Find where the given text appears and provide that cell's center as (X, Y) coordinate. 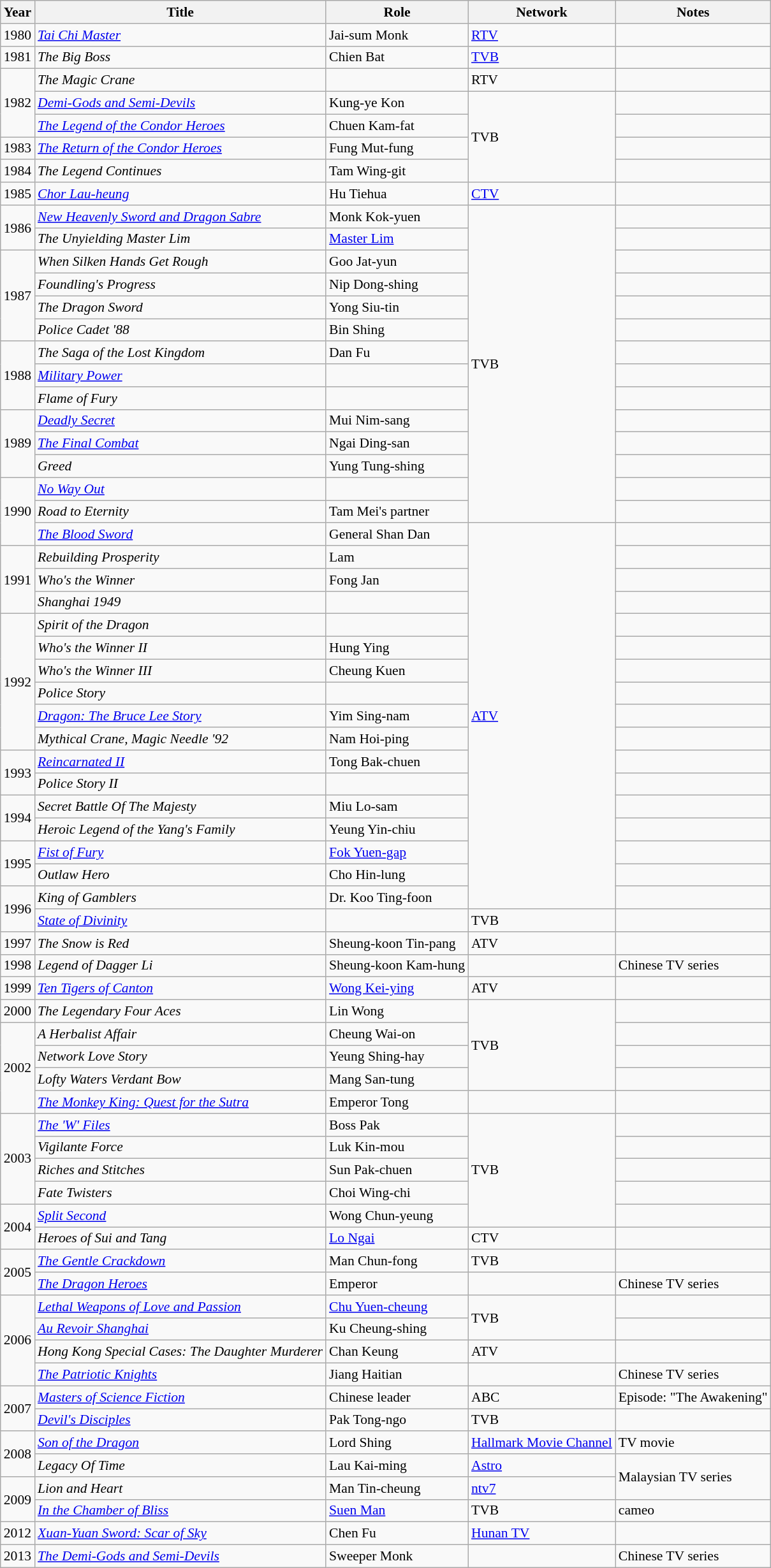
Tai Chi Master (180, 35)
Tam Wing-git (397, 171)
1986 (18, 228)
Dragon: The Bruce Lee Story (180, 716)
1987 (18, 296)
Pak Tong-ngo (397, 1420)
1989 (18, 444)
The Blood Sword (180, 535)
The Demi-Gods and Semi-Devils (180, 1557)
The Legendary Four Aces (180, 1012)
Who's the Winner III (180, 671)
A Herbalist Affair (180, 1034)
Goo Jat-yun (397, 262)
Mang San-tung (397, 1080)
The Gentle Crackdown (180, 1261)
Bin Shing (397, 330)
Fok Yuen-gap (397, 852)
Luk Kin-mou (397, 1147)
Shanghai 1949 (180, 602)
2004 (18, 1226)
Kung-ye Kon (397, 103)
1994 (18, 818)
Notes (693, 12)
Hallmark Movie Channel (542, 1443)
Devil's Disciples (180, 1420)
Cheung Wai-on (397, 1034)
No Way Out (180, 489)
Miu Lo-sam (397, 807)
Mythical Crane, Magic Needle '92 (180, 739)
2006 (18, 1340)
Deadly Secret (180, 421)
1980 (18, 35)
1988 (18, 376)
Heroes of Sui and Tang (180, 1238)
Chor Lau-heung (180, 194)
Heroic Legend of the Yang's Family (180, 830)
Monk Kok-yuen (397, 217)
Emperor Tong (397, 1102)
The Dragon Sword (180, 307)
Who's the Winner (180, 580)
Lofty Waters Verdant Bow (180, 1080)
Flame of Fury (180, 398)
Legend of Dagger Li (180, 966)
The 'W' Files (180, 1125)
2013 (18, 1557)
Au Revoir Shanghai (180, 1329)
Jiang Haitian (397, 1375)
Jai-sum Monk (397, 35)
Yim Sing-nam (397, 716)
Son of the Dragon (180, 1443)
Yung Tung-shing (397, 467)
Chu Yuen-cheung (397, 1307)
Yeung Yin-chiu (397, 830)
Choi Wing-chi (397, 1193)
Lin Wong (397, 1012)
Chinese leader (397, 1397)
Yeung Shing-hay (397, 1057)
General Shan Dan (397, 535)
Spirit of the Dragon (180, 625)
2002 (18, 1068)
Fung Mut-fung (397, 149)
The Unyielding Master Lim (180, 239)
Hung Ying (397, 648)
Split Second (180, 1216)
cameo (693, 1511)
Fate Twisters (180, 1193)
Legacy Of Time (180, 1465)
The Saga of the Lost Kingdom (180, 353)
When Silken Hands Get Rough (180, 262)
Man Tin-cheung (397, 1488)
Cheung Kuen (397, 671)
1984 (18, 171)
Tong Bak-chuen (397, 762)
Lethal Weapons of Love and Passion (180, 1307)
Hunan TV (542, 1534)
Rebuilding Prosperity (180, 557)
1999 (18, 989)
Fong Jan (397, 580)
Man Chun-fong (397, 1261)
Yong Siu-tin (397, 307)
Year (18, 12)
Ku Cheung-shing (397, 1329)
New Heavenly Sword and Dragon Sabre (180, 217)
Network Love Story (180, 1057)
Network (542, 12)
Xuan-Yuan Sword: Scar of Sky (180, 1534)
2000 (18, 1012)
Role (397, 12)
State of Divinity (180, 920)
2012 (18, 1534)
Who's the Winner II (180, 648)
Reincarnated II (180, 762)
The Snow is Red (180, 943)
2009 (18, 1499)
1993 (18, 773)
ntv7 (542, 1488)
Chan Keung (397, 1352)
Lord Shing (397, 1443)
Greed (180, 467)
Episode: "The Awakening" (693, 1397)
Nip Dong-shing (397, 285)
Ten Tigers of Canton (180, 989)
Suen Man (397, 1511)
Hu Tiehua (397, 194)
The Monkey King: Quest for the Sutra (180, 1102)
The Final Combat (180, 444)
Lau Kai-ming (397, 1465)
2008 (18, 1455)
Hong Kong Special Cases: The Daughter Murderer (180, 1352)
1998 (18, 966)
Demi-Gods and Semi-Devils (180, 103)
Lion and Heart (180, 1488)
1996 (18, 909)
1983 (18, 149)
Military Power (180, 375)
Wong Kei-ying (397, 989)
Astro (542, 1465)
1992 (18, 682)
Malaysian TV series (693, 1476)
1985 (18, 194)
Sheung-koon Kam-hung (397, 966)
Outlaw Hero (180, 875)
Ngai Ding-san (397, 444)
The Big Boss (180, 57)
ABC (542, 1397)
Fist of Fury (180, 852)
King of Gamblers (180, 898)
Masters of Science Fiction (180, 1397)
2007 (18, 1409)
Riches and Stitches (180, 1170)
Lo Ngai (397, 1238)
Title (180, 12)
Vigilante Force (180, 1147)
Secret Battle Of The Majesty (180, 807)
Chuen Kam-fat (397, 126)
Lam (397, 557)
The Legend Continues (180, 171)
Emperor (397, 1284)
1990 (18, 511)
Sun Pak-chuen (397, 1170)
1995 (18, 863)
Boss Pak (397, 1125)
Foundling's Progress (180, 285)
Police Story (180, 693)
TV movie (693, 1443)
Chien Bat (397, 57)
Sweeper Monk (397, 1557)
The Legend of the Condor Heroes (180, 126)
1997 (18, 943)
Mui Nim-sang (397, 421)
2003 (18, 1159)
The Magic Crane (180, 80)
Master Lim (397, 239)
In the Chamber of Bliss (180, 1511)
Dan Fu (397, 353)
Chen Fu (397, 1534)
2005 (18, 1272)
The Dragon Heroes (180, 1284)
Dr. Koo Ting-foon (397, 898)
1981 (18, 57)
1982 (18, 103)
1991 (18, 580)
Tam Mei's partner (397, 512)
Road to Eternity (180, 512)
Police Story II (180, 784)
Nam Hoi-ping (397, 739)
Cho Hin-lung (397, 875)
Police Cadet '88 (180, 330)
The Return of the Condor Heroes (180, 149)
Sheung-koon Tin-pang (397, 943)
Wong Chun-yeung (397, 1216)
The Patriotic Knights (180, 1375)
